Identify which cell holds the provided text, then report its (X, Y) central coordinate. 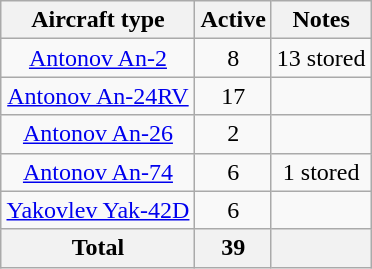
Antonov An-2 (98, 58)
17 (233, 96)
1 stored (321, 172)
2 (233, 134)
Notes (321, 20)
13 stored (321, 58)
Total (98, 248)
39 (233, 248)
Antonov An-26 (98, 134)
Active (233, 20)
Yakovlev Yak-42D (98, 210)
Antonov An-24RV (98, 96)
Aircraft type (98, 20)
8 (233, 58)
Antonov An-74 (98, 172)
